Capture the cell that displays the provided text and extract its [x, y] central coordinate. 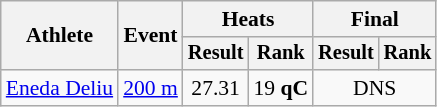
200 m [150, 88]
Final [374, 19]
Event [150, 36]
27.31 [216, 88]
19 qC [280, 88]
DNS [374, 88]
Athlete [60, 36]
Heats [248, 19]
Eneda Deliu [60, 88]
